Identify which cell holds the provided text, then report its [X, Y] central coordinate. 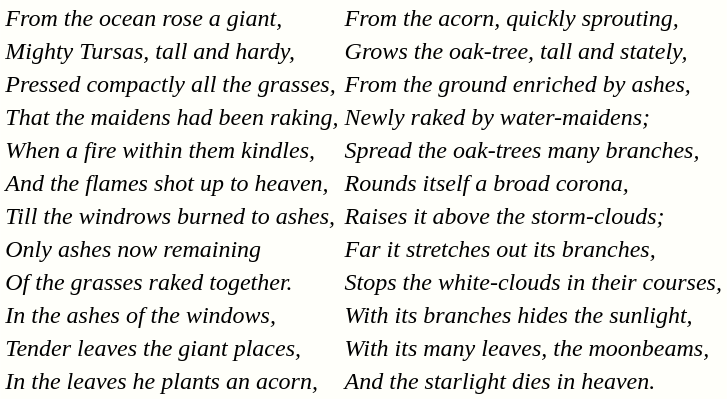
With its many leaves, the moonbeams, [533, 348]
Spread the oak-trees many branches, [533, 150]
Stops the white-clouds in their courses, [533, 282]
Tender leaves the giant places, [172, 348]
With its branches hides the sunlight, [533, 315]
Newly raked by water-maidens; [533, 117]
And the starlight dies in heaven. [533, 381]
Pressed compactly all the grasses, [172, 84]
Mighty Tursas, tall and hardy, [172, 51]
Of the grasses raked together. [172, 282]
In the ashes of the windows, [172, 315]
From the ocean rose a giant, [172, 18]
From the ground enriched by ashes, [533, 84]
Raises it above the storm-clouds; [533, 216]
From the acorn, quickly sprouting, [533, 18]
In the leaves he plants an acorn, [172, 381]
Far it stretches out its branches, [533, 249]
Till the windrows burned to ashes, [172, 216]
That the maidens had been raking, [172, 117]
Grows the oak-tree, tall and stately, [533, 51]
Only ashes now remaining [172, 249]
When a fire within them kindles, [172, 150]
And the flames shot up to heaven, [172, 183]
Rounds itself a broad corona, [533, 183]
